Extract the [X, Y] coordinate from the center of the cell holding the provided text.  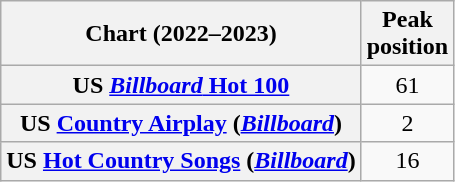
US Country Airplay (Billboard) [181, 123]
US Hot Country Songs (Billboard) [181, 161]
16 [407, 161]
2 [407, 123]
Peakposition [407, 34]
Chart (2022–2023) [181, 34]
US Billboard Hot 100 [181, 85]
61 [407, 85]
